Scan for the cell matching the given text and deliver its (X, Y) coordinate at center. 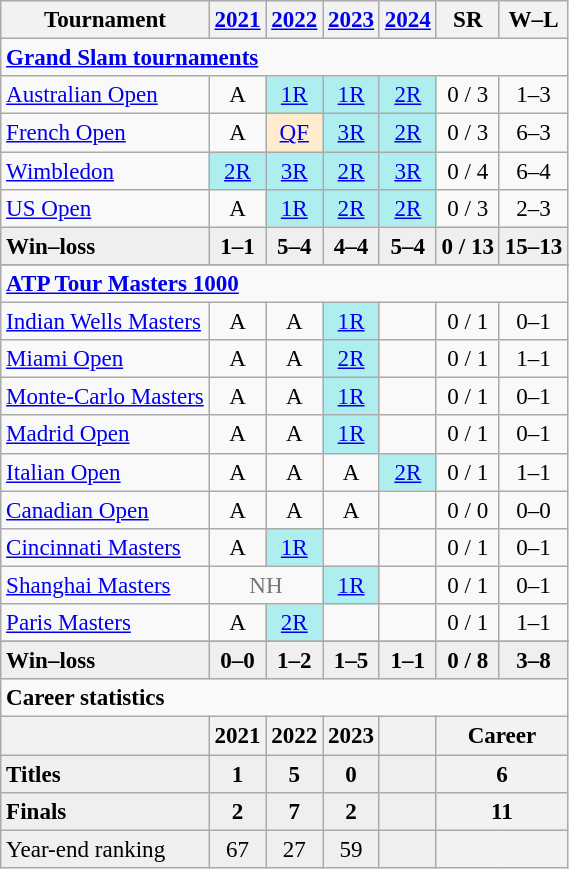
Titles (105, 774)
0 / 13 (468, 246)
6–4 (533, 171)
Australian Open (105, 95)
0 / 4 (468, 171)
US Open (105, 209)
6 (502, 774)
15–13 (533, 246)
4–4 (352, 246)
2–3 (533, 209)
Paris Masters (105, 623)
Monte-Carlo Masters (105, 397)
Wimbledon (105, 171)
5 (294, 774)
Career (502, 736)
67 (238, 849)
Year-end ranking (105, 849)
11 (502, 812)
Career statistics (284, 698)
1–2 (294, 661)
2024 (408, 20)
Finals (105, 812)
0 (352, 774)
Cincinnati Masters (105, 548)
Madrid Open (105, 435)
NH (266, 585)
6–3 (533, 133)
1–5 (352, 661)
QF (294, 133)
0 / 0 (468, 510)
Miami Open (105, 359)
7 (294, 812)
W–L (533, 20)
SR (468, 20)
3–8 (533, 661)
1–3 (533, 95)
ATP Tour Masters 1000 (284, 284)
27 (294, 849)
Shanghai Masters (105, 585)
59 (352, 849)
Grand Slam tournaments (284, 58)
Indian Wells Masters (105, 322)
Canadian Open (105, 510)
0 / 8 (468, 661)
French Open (105, 133)
Tournament (105, 20)
Italian Open (105, 472)
1 (238, 774)
